Pinpoint the cell where the given text exists, returning its [x, y] midpoint coordinate. 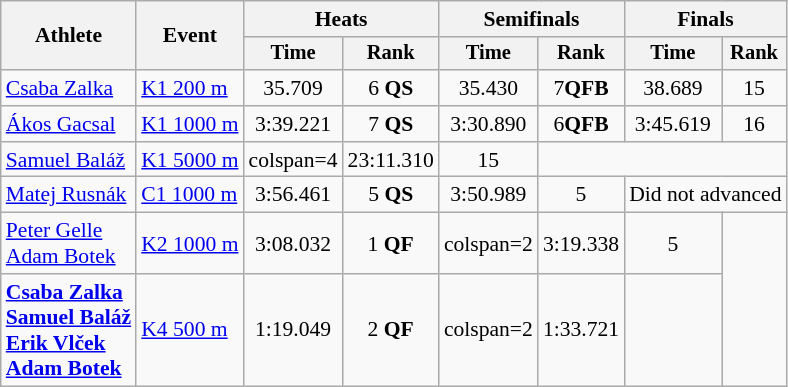
3:56.461 [292, 195]
3:50.989 [488, 195]
3:45.619 [672, 124]
2 QF [391, 330]
K1 200 m [190, 88]
K1 5000 m [190, 160]
1 QF [391, 244]
Finals [705, 19]
35.430 [488, 88]
3:08.032 [292, 244]
Csaba Zalka [68, 88]
3:39.221 [292, 124]
38.689 [672, 88]
7QFB [581, 88]
Semifinals [532, 19]
C1 1000 m [190, 195]
Csaba ZalkaSamuel BalážErik VlčekAdam Botek [68, 330]
Matej Rusnák [68, 195]
Event [190, 36]
6QFB [581, 124]
5 QS [391, 195]
35.709 [292, 88]
3:30.890 [488, 124]
Ákos Gacsal [68, 124]
1:19.049 [292, 330]
1:33.721 [581, 330]
K2 1000 m [190, 244]
3:19.338 [581, 244]
16 [754, 124]
7 QS [391, 124]
K1 1000 m [190, 124]
23:11.310 [391, 160]
K4 500 m [190, 330]
Athlete [68, 36]
Heats [340, 19]
Peter GelleAdam Botek [68, 244]
colspan=4 [292, 160]
6 QS [391, 88]
Samuel Baláž [68, 160]
Did not advanced [705, 195]
